Output the (X, Y) coordinate of the center of the cell containing the given text.  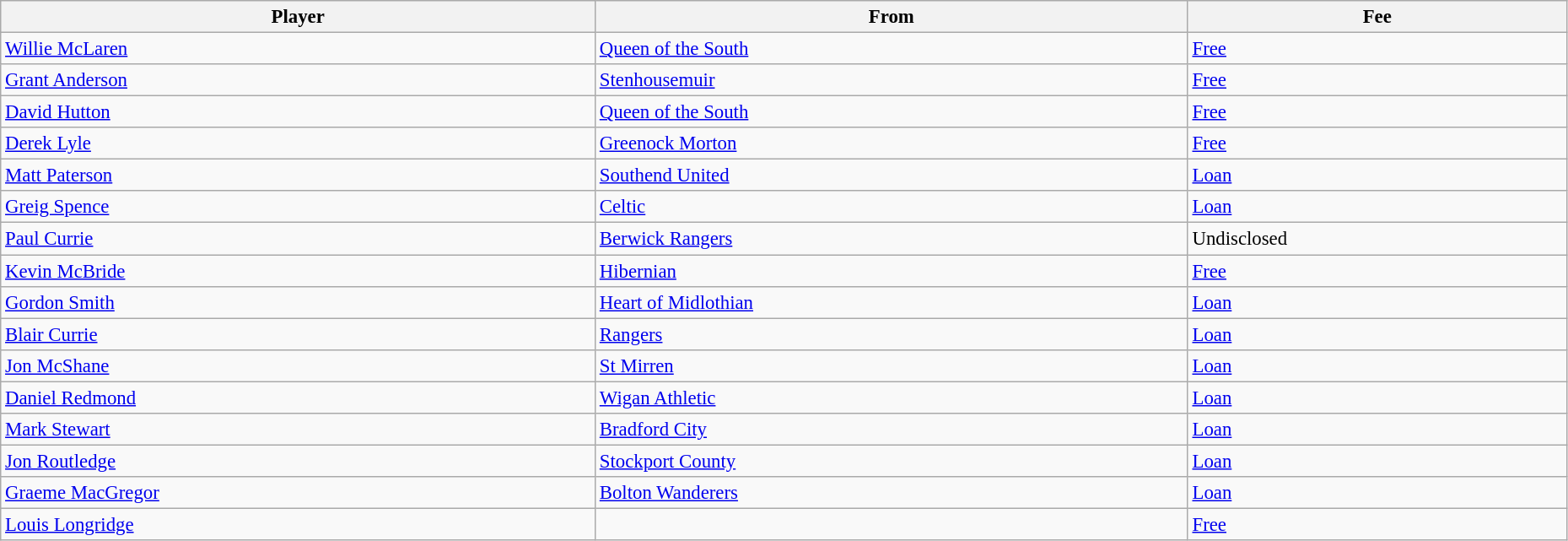
Fee (1377, 17)
Southend United (891, 176)
Derek Lyle (299, 143)
Heart of Midlothian (891, 302)
From (891, 17)
Matt Paterson (299, 176)
Jon Routledge (299, 461)
Wigan Athletic (891, 398)
Greenock Morton (891, 143)
Rangers (891, 334)
Bradford City (891, 430)
David Hutton (299, 112)
Daniel Redmond (299, 398)
Grant Anderson (299, 80)
Berwick Rangers (891, 239)
Blair Currie (299, 334)
Mark Stewart (299, 430)
Louis Longridge (299, 524)
Willie McLaren (299, 49)
Stenhousemuir (891, 80)
Hibernian (891, 271)
Greig Spence (299, 207)
Bolton Wanderers (891, 493)
Player (299, 17)
Stockport County (891, 461)
Jon McShane (299, 365)
Kevin McBride (299, 271)
Paul Currie (299, 239)
Gordon Smith (299, 302)
Celtic (891, 207)
Graeme MacGregor (299, 493)
St Mirren (891, 365)
Undisclosed (1377, 239)
